Identify which cell holds the provided text, then report its (X, Y) central coordinate. 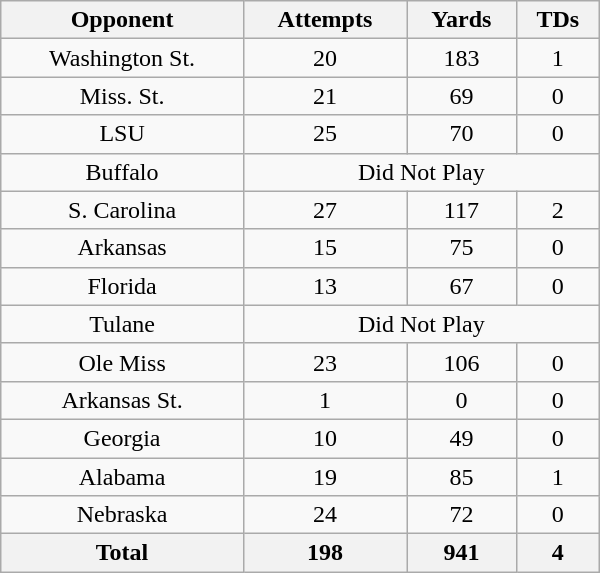
15 (324, 248)
Opponent (122, 20)
69 (462, 96)
Georgia (122, 438)
106 (462, 362)
10 (324, 438)
Florida (122, 286)
941 (462, 553)
4 (558, 553)
Tulane (122, 324)
72 (462, 515)
23 (324, 362)
27 (324, 210)
183 (462, 58)
Yards (462, 20)
75 (462, 248)
Nebraska (122, 515)
85 (462, 477)
S. Carolina (122, 210)
21 (324, 96)
117 (462, 210)
2 (558, 210)
Arkansas (122, 248)
49 (462, 438)
LSU (122, 134)
Washington St. (122, 58)
25 (324, 134)
Total (122, 553)
Arkansas St. (122, 400)
24 (324, 515)
67 (462, 286)
19 (324, 477)
Miss. St. (122, 96)
Buffalo (122, 172)
20 (324, 58)
TDs (558, 20)
70 (462, 134)
Attempts (324, 20)
Alabama (122, 477)
198 (324, 553)
Ole Miss (122, 362)
13 (324, 286)
